Capture the cell that displays the provided text and extract its [X, Y] central coordinate. 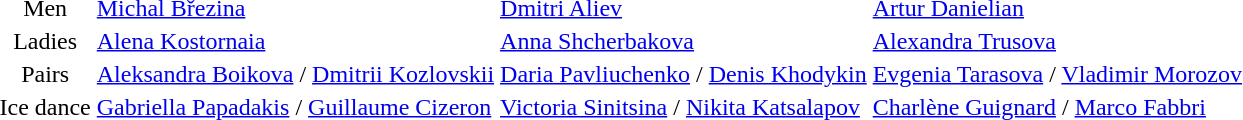
Alena Kostornaia [295, 41]
Alexandra Trusova [1057, 41]
Aleksandra Boikova / Dmitrii Kozlovskii [295, 74]
Daria Pavliuchenko / Denis Khodykin [684, 74]
Evgenia Tarasova / Vladimir Morozov [1057, 74]
Anna Shcherbakova [684, 41]
